Search for the cell housing the specified text and yield its (x, y) center coordinate. 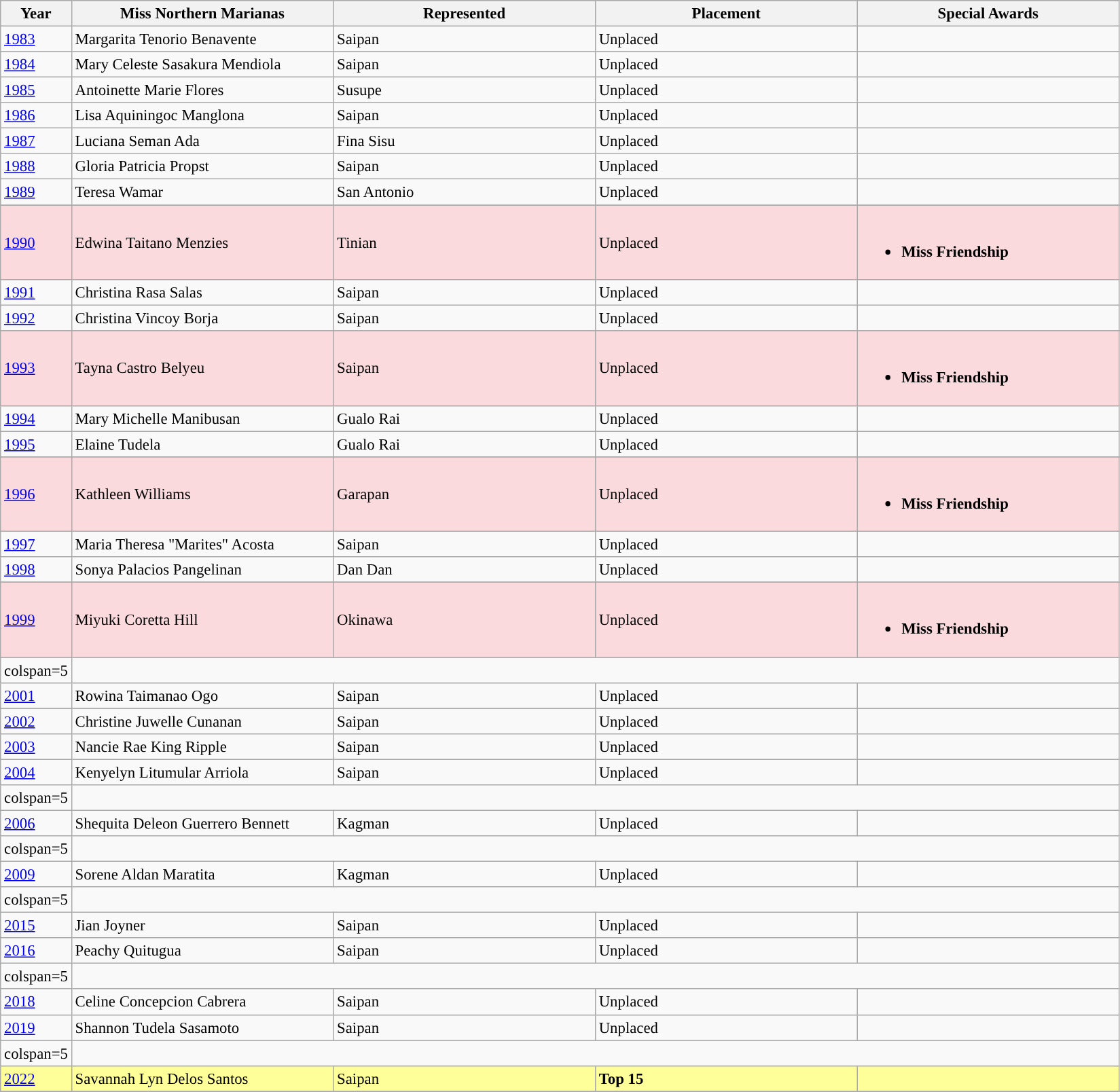
Christina Rasa Salas (202, 293)
2004 (36, 772)
Susupe (465, 90)
1992 (36, 318)
2003 (36, 747)
Jian Joyner (202, 926)
Margarita Tenorio Benavente (202, 39)
2002 (36, 721)
1997 (36, 545)
Fina Sisu (465, 141)
Garapan (465, 494)
Tinian (465, 242)
Mary Michelle Manibusan (202, 418)
1993 (36, 368)
2022 (36, 1078)
2015 (36, 926)
Elaine Tudela (202, 444)
1988 (36, 166)
1986 (36, 115)
Year (36, 14)
Peachy Quitugua (202, 951)
Kathleen Williams (202, 494)
San Antonio (465, 192)
Celine Concepcion Cabrera (202, 1002)
Special Awards (988, 14)
Miyuki Coretta Hill (202, 620)
2018 (36, 1002)
Shequita Deleon Guerrero Bennett (202, 823)
Christine Juwelle Cunanan (202, 721)
Top 15 (726, 1078)
Lisa Aquiningoc Manglona (202, 115)
1987 (36, 141)
Gloria Patricia Propst (202, 166)
Teresa Wamar (202, 192)
Tayna Castro Belyeu (202, 368)
Luciana Seman Ada (202, 141)
Rowina Taimanao Ogo (202, 695)
Edwina Taitano Menzies (202, 242)
1999 (36, 620)
2016 (36, 951)
Kenyelyn Litumular Arriola (202, 772)
Sorene Aldan Maratita (202, 875)
Antoinette Marie Flores (202, 90)
1983 (36, 39)
1989 (36, 192)
1995 (36, 444)
Savannah Lyn Delos Santos (202, 1078)
Nancie Rae King Ripple (202, 747)
Maria Theresa "Marites" Acosta (202, 545)
1990 (36, 242)
Dan Dan (465, 570)
Sonya Palacios Pangelinan (202, 570)
2001 (36, 695)
Shannon Tudela Sasamoto (202, 1027)
2009 (36, 875)
Miss Northern Marianas (202, 14)
Okinawa (465, 620)
1985 (36, 90)
1984 (36, 65)
1996 (36, 494)
1998 (36, 570)
1994 (36, 418)
Represented (465, 14)
Mary Celeste Sasakura Mendiola (202, 65)
Placement (726, 14)
2006 (36, 823)
1991 (36, 293)
2019 (36, 1027)
Christina Vincoy Borja (202, 318)
